Locate the cell with the specified text and output its (x, y) center coordinate. 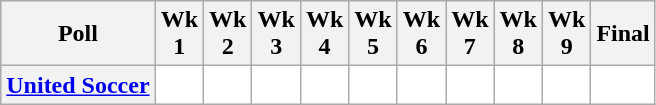
Poll (78, 34)
Wk9 (566, 34)
Wk3 (276, 34)
Wk2 (228, 34)
Wk1 (179, 34)
Wk4 (324, 34)
Wk7 (470, 34)
Wk8 (518, 34)
Wk5 (373, 34)
Wk6 (421, 34)
United Soccer (78, 85)
Final (623, 34)
